Provide the (x, y) coordinate of the cell's center where the given text is located.  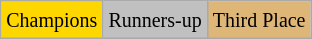
Champions (52, 20)
Third Place (259, 20)
Runners-up (155, 20)
